Pinpoint the cell where the given text exists, returning its [X, Y] midpoint coordinate. 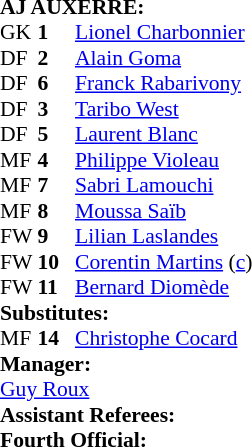
8 [57, 211]
14 [57, 339]
11 [57, 287]
Christophe Cocard [164, 339]
Lionel Charbonnier [164, 33]
7 [57, 185]
Corentin Martins (c) [164, 262]
GK [19, 33]
5 [57, 135]
1 [57, 33]
Manager: [126, 364]
10 [57, 262]
Bernard Diomède [164, 287]
6 [57, 83]
Lilian Laslandes [164, 237]
Alain Goma [164, 58]
2 [57, 58]
Taribo West [164, 109]
Franck Rabarivony [164, 83]
9 [57, 237]
Moussa Saïb [164, 211]
Philippe Violeau [164, 160]
Substitutes: [126, 313]
Laurent Blanc [164, 135]
3 [57, 109]
4 [57, 160]
Sabri Lamouchi [164, 185]
